Provide the (X, Y) coordinate of the cell's center where the given text is located.  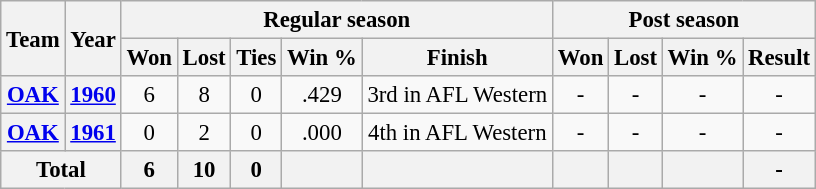
Regular season (336, 20)
Team (33, 38)
3rd in AFL Western (457, 95)
.000 (322, 133)
Finish (457, 58)
4th in AFL Western (457, 133)
1960 (93, 95)
8 (204, 95)
Total (61, 170)
Ties (256, 58)
2 (204, 133)
10 (204, 170)
.429 (322, 95)
Year (93, 38)
Result (780, 58)
1961 (93, 133)
Post season (684, 20)
